Search for the cell housing the specified text and yield its (x, y) center coordinate. 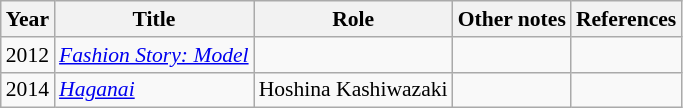
Title (154, 19)
Hoshina Kashiwazaki (354, 90)
Role (354, 19)
2014 (28, 90)
Haganai (154, 90)
References (626, 19)
Other notes (512, 19)
2012 (28, 55)
Year (28, 19)
Fashion Story: Model (154, 55)
